Return the [x, y] coordinate for the center point of the cell that contains the specified text.  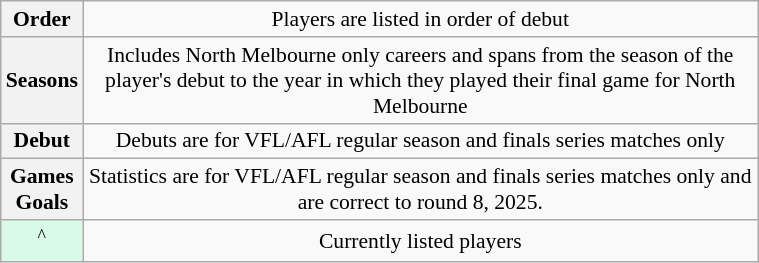
Seasons [42, 80]
Players are listed in order of debut [420, 19]
Debut [42, 141]
Currently listed players [420, 240]
GamesGoals [42, 190]
Debuts are for VFL/AFL regular season and finals series matches only [420, 141]
^ [42, 240]
Order [42, 19]
Statistics are for VFL/AFL regular season and finals series matches only and are correct to round 8, 2025. [420, 190]
